Output the [X, Y] coordinate of the center of the cell containing the given text.  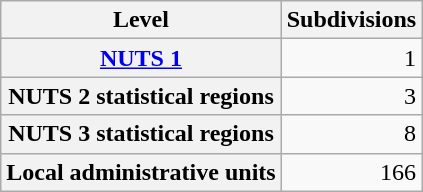
3 [351, 96]
NUTS 1 [141, 58]
1 [351, 58]
8 [351, 134]
NUTS 2 statistical regions [141, 96]
Subdivisions [351, 20]
Level [141, 20]
166 [351, 172]
NUTS 3 statistical regions [141, 134]
Local administrative units [141, 172]
